Output the [x, y] coordinate of the center of the cell containing the given text.  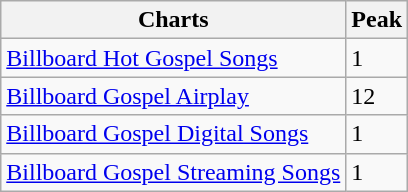
12 [377, 96]
Billboard Gospel Digital Songs [174, 134]
Peak [377, 20]
Billboard Gospel Streaming Songs [174, 172]
Billboard Hot Gospel Songs [174, 58]
Billboard Gospel Airplay [174, 96]
Charts [174, 20]
